Identify which cell holds the provided text, then report its [x, y] central coordinate. 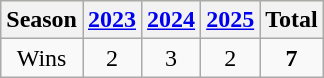
Wins [42, 58]
2024 [172, 20]
Total [292, 20]
2023 [112, 20]
2025 [230, 20]
3 [172, 58]
Season [42, 20]
7 [292, 58]
